Search for the cell housing the specified text and yield its (X, Y) center coordinate. 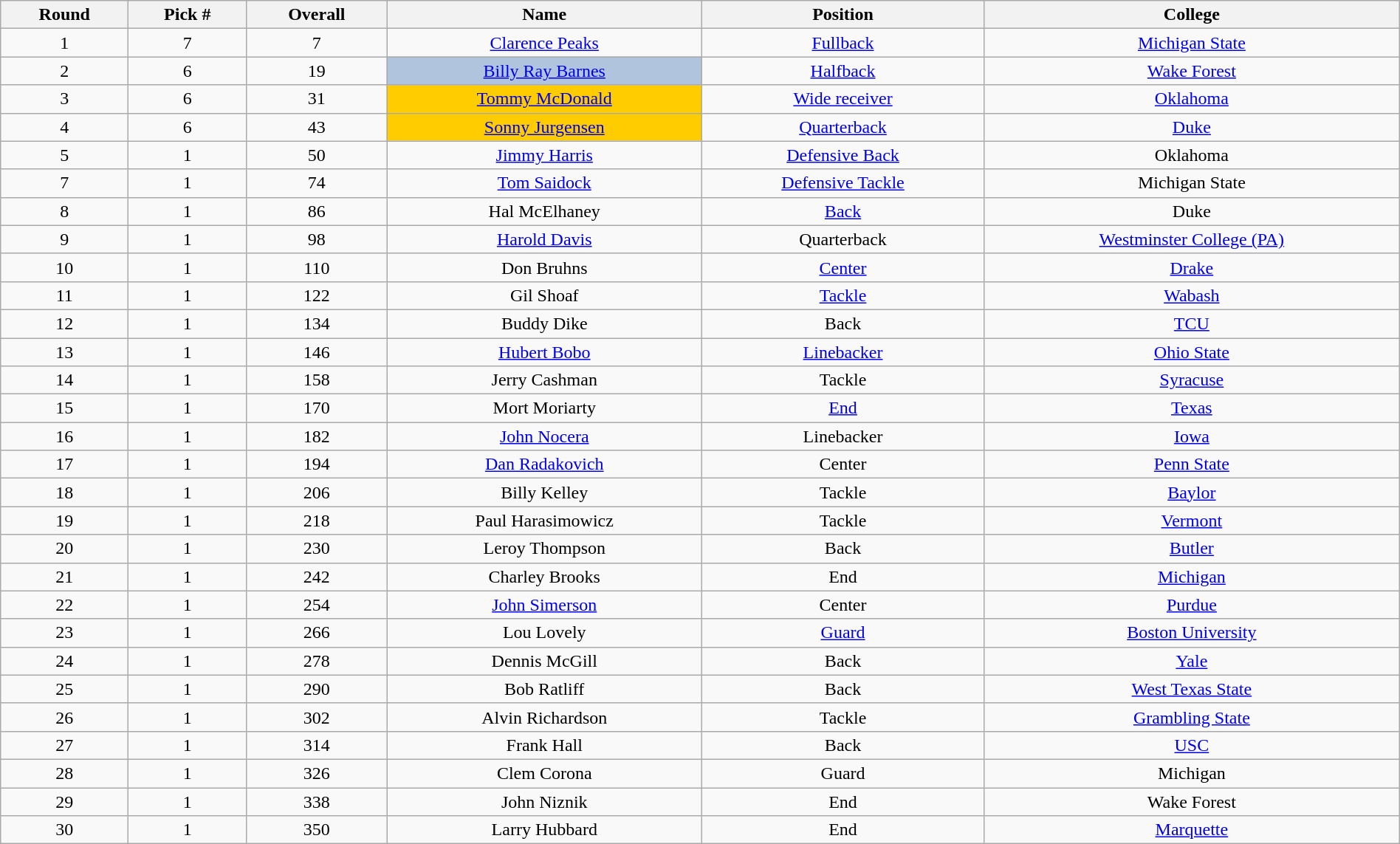
John Simerson (545, 605)
Fullback (843, 43)
230 (317, 549)
27 (65, 745)
170 (317, 408)
John Niznik (545, 801)
Overall (317, 15)
290 (317, 689)
Dan Radakovich (545, 464)
Butler (1192, 549)
Defensive Tackle (843, 183)
278 (317, 661)
21 (65, 577)
194 (317, 464)
College (1192, 15)
USC (1192, 745)
11 (65, 295)
Billy Kelley (545, 493)
43 (317, 127)
Buddy Dike (545, 323)
Yale (1192, 661)
28 (65, 773)
254 (317, 605)
15 (65, 408)
24 (65, 661)
Boston University (1192, 633)
John Nocera (545, 436)
50 (317, 155)
134 (317, 323)
2 (65, 71)
30 (65, 830)
22 (65, 605)
13 (65, 352)
302 (317, 717)
Mort Moriarty (545, 408)
Clem Corona (545, 773)
23 (65, 633)
Baylor (1192, 493)
3 (65, 99)
314 (317, 745)
Defensive Back (843, 155)
Texas (1192, 408)
26 (65, 717)
350 (317, 830)
218 (317, 521)
Wide receiver (843, 99)
Charley Brooks (545, 577)
Name (545, 15)
Vermont (1192, 521)
20 (65, 549)
Purdue (1192, 605)
Penn State (1192, 464)
Tom Saidock (545, 183)
Tommy McDonald (545, 99)
146 (317, 352)
4 (65, 127)
Harold Davis (545, 239)
25 (65, 689)
Jerry Cashman (545, 380)
TCU (1192, 323)
242 (317, 577)
110 (317, 267)
Round (65, 15)
266 (317, 633)
Alvin Richardson (545, 717)
West Texas State (1192, 689)
326 (317, 773)
98 (317, 239)
Ohio State (1192, 352)
Grambling State (1192, 717)
9 (65, 239)
206 (317, 493)
Lou Lovely (545, 633)
29 (65, 801)
Clarence Peaks (545, 43)
Syracuse (1192, 380)
Wabash (1192, 295)
Larry Hubbard (545, 830)
86 (317, 211)
8 (65, 211)
Halfback (843, 71)
Frank Hall (545, 745)
31 (317, 99)
74 (317, 183)
10 (65, 267)
Leroy Thompson (545, 549)
14 (65, 380)
16 (65, 436)
182 (317, 436)
5 (65, 155)
Bob Ratliff (545, 689)
Marquette (1192, 830)
Drake (1192, 267)
Iowa (1192, 436)
Hubert Bobo (545, 352)
18 (65, 493)
338 (317, 801)
17 (65, 464)
Position (843, 15)
Sonny Jurgensen (545, 127)
Billy Ray Barnes (545, 71)
122 (317, 295)
Pick # (188, 15)
Paul Harasimowicz (545, 521)
158 (317, 380)
Gil Shoaf (545, 295)
12 (65, 323)
Dennis McGill (545, 661)
Hal McElhaney (545, 211)
Westminster College (PA) (1192, 239)
Jimmy Harris (545, 155)
Don Bruhns (545, 267)
